Pinpoint the cell where the given text exists, returning its (X, Y) midpoint coordinate. 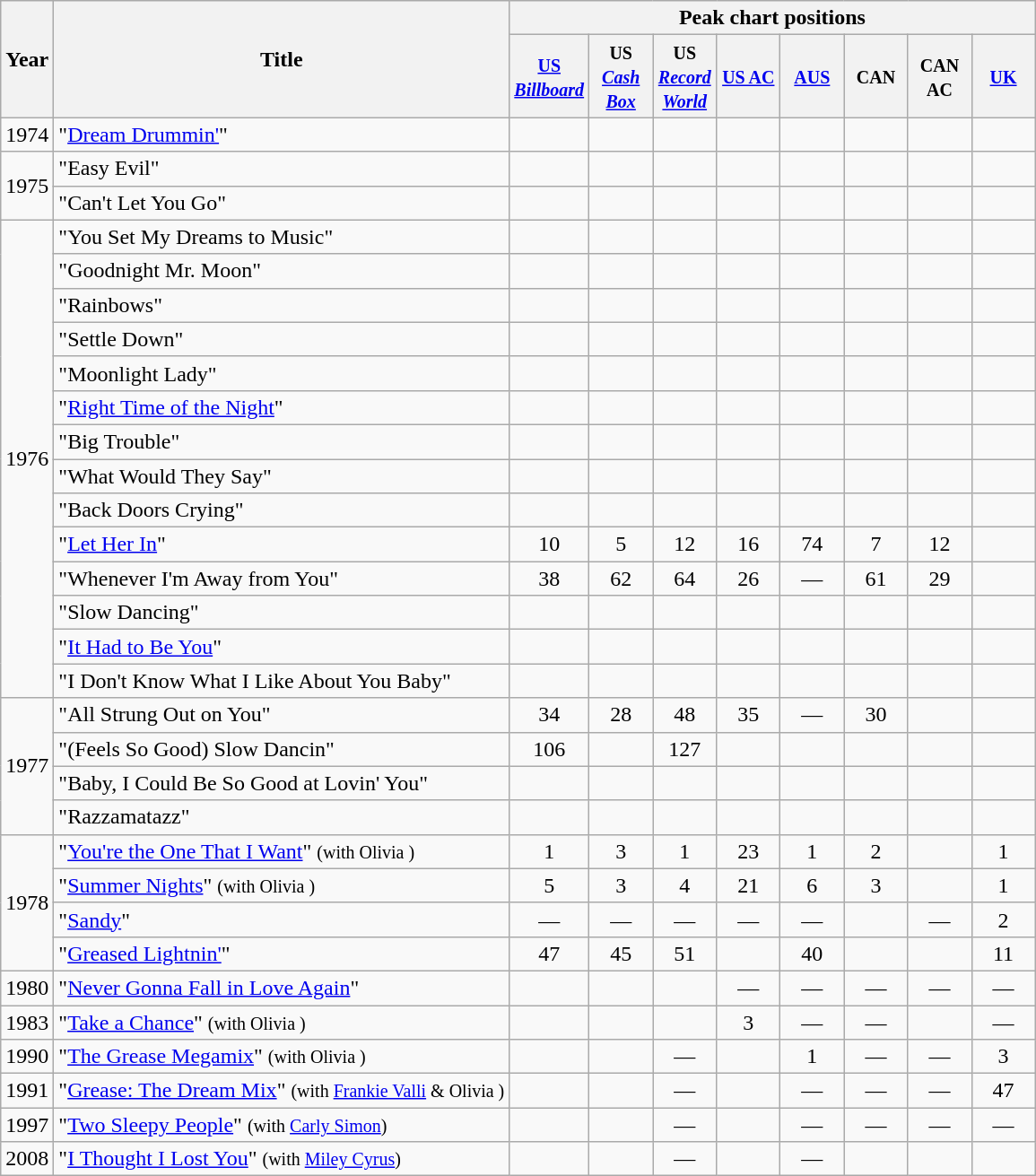
US Record World (685, 76)
1980 (27, 988)
"Two Sleepy People" (with Carly Simon) (282, 1125)
61 (875, 579)
"The Grease Megamix" (with Olivia ) (282, 1057)
"Right Time of the Night" (282, 407)
11 (1003, 954)
"(Feels So Good) Slow Dancin" (282, 749)
"Settle Down" (282, 339)
21 (748, 885)
1990 (27, 1057)
"Razzamatazz" (282, 817)
48 (685, 715)
"Slow Dancing" (282, 613)
62 (621, 579)
Peak chart positions (772, 18)
US Billboard (549, 76)
"Whenever I'm Away from You" (282, 579)
1983 (27, 1022)
7 (875, 544)
Title (282, 59)
"Big Trouble" (282, 441)
45 (621, 954)
4 (685, 885)
38 (549, 579)
"Back Doors Crying" (282, 510)
51 (685, 954)
35 (748, 715)
"It Had to Be You" (282, 647)
1975 (27, 186)
23 (748, 851)
US Cash Box (621, 76)
"Dream Drummin'" (282, 135)
1978 (27, 902)
28 (621, 715)
"You're the One That I Want" (with Olivia ) (282, 851)
1977 (27, 766)
34 (549, 715)
1991 (27, 1091)
"Summer Nights" (with Olivia ) (282, 885)
"I Don't Know What I Like About You Baby" (282, 681)
64 (685, 579)
"Grease: The Dream Mix" (with Frankie Valli & Olivia ) (282, 1091)
10 (549, 544)
2008 (27, 1159)
6 (813, 885)
26 (748, 579)
"Can't Let You Go" (282, 203)
"Baby, I Could Be So Good at Lovin' You" (282, 783)
106 (549, 749)
29 (940, 579)
"All Strung Out on You" (282, 715)
127 (685, 749)
"I Thought I Lost You" (with Miley Cyrus) (282, 1159)
AUS (813, 76)
1997 (27, 1125)
40 (813, 954)
1976 (27, 459)
16 (748, 544)
"Take a Chance" (with Olivia ) (282, 1022)
"Goodnight Mr. Moon" (282, 271)
CAN (875, 76)
"Easy Evil" (282, 169)
Year (27, 59)
UK (1003, 76)
US AC (748, 76)
"What Would They Say" (282, 476)
CAN AC (940, 76)
1974 (27, 135)
"Let Her In" (282, 544)
"You Set My Dreams to Music" (282, 237)
"Rainbows" (282, 305)
"Never Gonna Fall in Love Again" (282, 988)
"Greased Lightnin'" (282, 954)
"Moonlight Lady" (282, 373)
"Sandy" (282, 919)
30 (875, 715)
74 (813, 544)
